Return the [x, y] coordinate for the center point of the cell that contains the specified text.  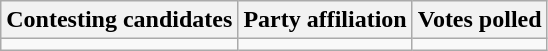
Party affiliation [325, 20]
Contesting candidates [120, 20]
Votes polled [480, 20]
